Detect which cell encompasses the target text, then output its [x, y] center coordinate. 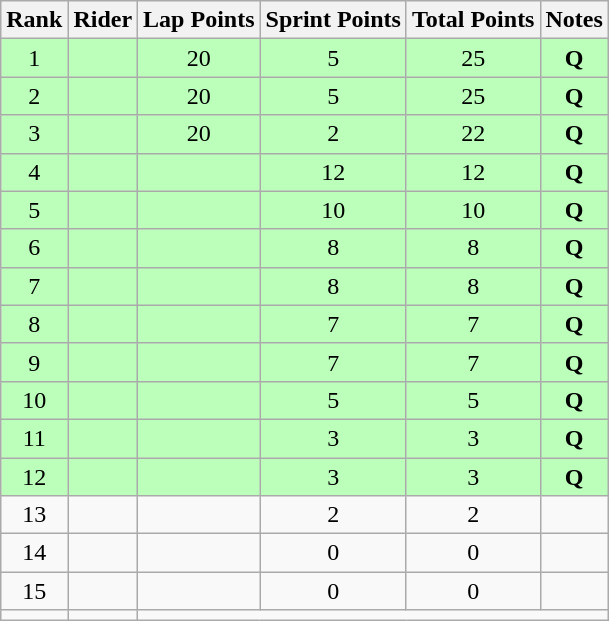
Notes [574, 20]
22 [473, 134]
14 [34, 553]
Rider [103, 20]
4 [34, 172]
11 [34, 438]
Lap Points [199, 20]
1 [34, 58]
Rank [34, 20]
13 [34, 515]
15 [34, 591]
Total Points [473, 20]
Sprint Points [333, 20]
9 [34, 362]
6 [34, 248]
